Identify which cell holds the provided text, then report its (X, Y) central coordinate. 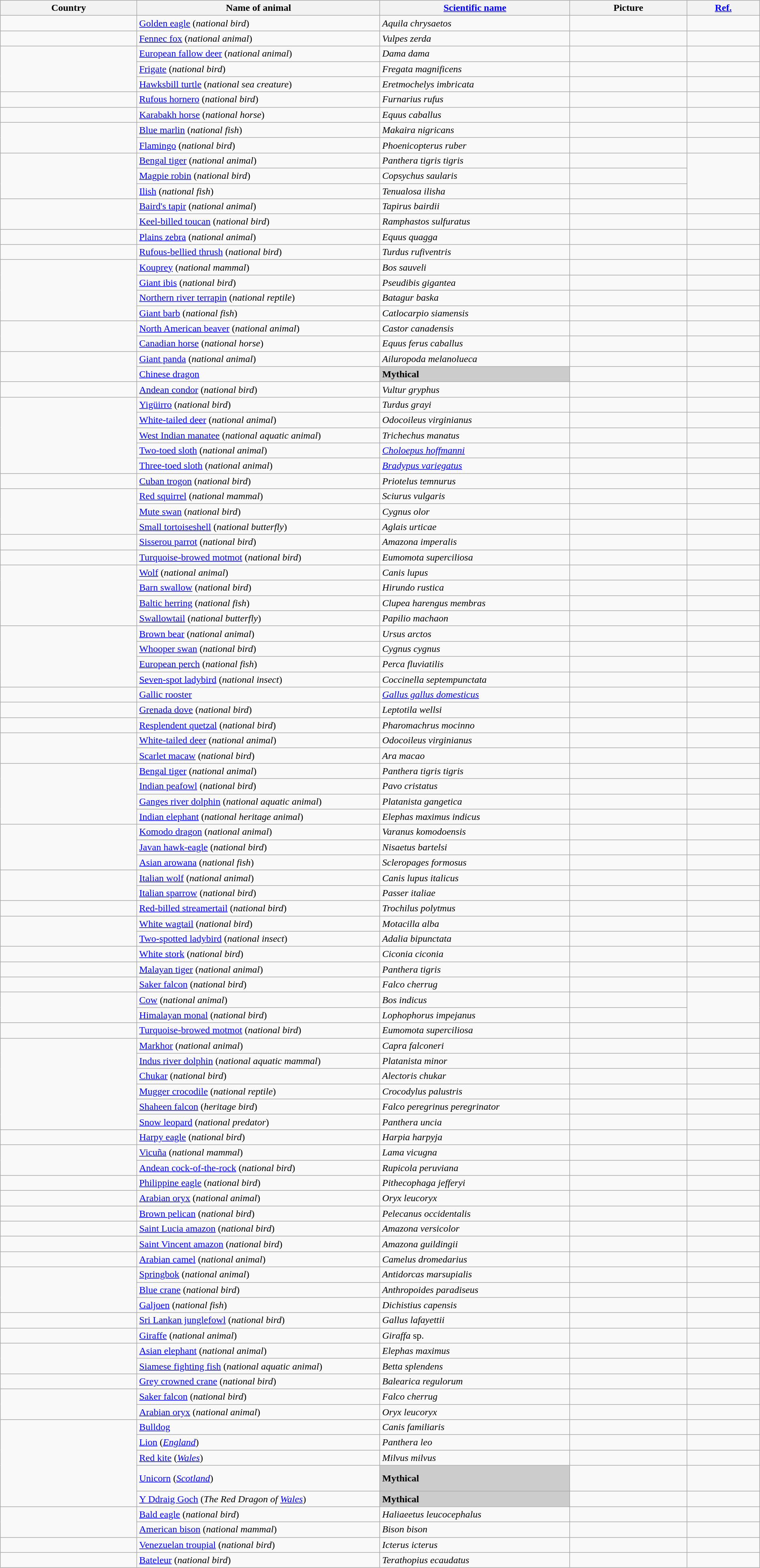
Indian elephant (national heritage animal) (259, 817)
Giant panda (national animal) (259, 359)
Kouprey (national mammal) (259, 267)
Scientific name (475, 8)
Name of animal (259, 8)
Anthropoides paradiseus (475, 1290)
Small tortoiseshell (national butterfly) (259, 527)
Furnarius rufus (475, 99)
Sisserou parrot (national bird) (259, 542)
Italian wolf (national animal) (259, 878)
Gallus lafayettii (475, 1320)
Magpie robin (national bird) (259, 176)
Sciurus vulgaris (475, 496)
Aglais urticae (475, 527)
Makaira nigricans (475, 130)
Arabian camel (national animal) (259, 1259)
Grenada dove (national bird) (259, 710)
Adalia bipunctata (475, 939)
White stork (national bird) (259, 954)
Mugger crocodile (national reptile) (259, 1091)
Ref. (724, 8)
Brown pelican (national bird) (259, 1214)
Bos sauveli (475, 267)
Ilish (national fish) (259, 191)
Two-spotted ladybird (national insect) (259, 939)
Phoenicopterus ruber (475, 145)
Indian peafowl (national bird) (259, 786)
Pseudibis gigantea (475, 283)
West Indian manatee (national aquatic animal) (259, 435)
Saint Vincent amazon (national bird) (259, 1244)
Harpia harpyja (475, 1137)
Cuban trogon (national bird) (259, 481)
Varanus komodoensis (475, 832)
Chukar (national bird) (259, 1076)
Equus caballus (475, 115)
Pelecanus occidentalis (475, 1214)
Giant barb (national fish) (259, 313)
Aquila chrysaetos (475, 23)
Equus ferus caballus (475, 344)
Pharomachrus mocinno (475, 725)
Priotelus temnurus (475, 481)
Ganges river dolphin (national aquatic animal) (259, 801)
Gallus gallus domesticus (475, 695)
Bradypus variegatus (475, 466)
Dichistius capensis (475, 1305)
Baird's tapir (national animal) (259, 206)
Panthera uncia (475, 1122)
Gallic rooster (259, 695)
Snow leopard (national predator) (259, 1122)
Bulldog (259, 1427)
Red-billed streamertail (national bird) (259, 908)
Bald eagle (national bird) (259, 1514)
Asian arowana (national fish) (259, 862)
Blue marlin (national fish) (259, 130)
Lama vicugna (475, 1152)
Turdus grayi (475, 405)
Capra falconeri (475, 1046)
Red kite (Wales) (259, 1458)
American bison (national mammal) (259, 1530)
Canis lupus (475, 573)
Cygnus cygnus (475, 649)
Andean condor (national bird) (259, 389)
Philippine eagle (national bird) (259, 1183)
Fregata magnificens (475, 69)
Baltic herring (national fish) (259, 603)
Scleropages formosus (475, 862)
Rupicola peruviana (475, 1168)
Equus quagga (475, 237)
Northern river terrapin (national reptile) (259, 298)
Panthera leo (475, 1443)
Clupea harengus membras (475, 603)
White wagtail (national bird) (259, 923)
Indus river dolphin (national aquatic mammal) (259, 1061)
Tenualosa ilisha (475, 191)
Shaheen falcon (heritage bird) (259, 1107)
European perch (national fish) (259, 664)
Picture (629, 8)
Amazona guildingii (475, 1244)
European fallow deer (national animal) (259, 54)
Platanista minor (475, 1061)
Amazona imperalis (475, 542)
Seven-spot ladybird (national insect) (259, 680)
Andean cock-of-the-rock (national bird) (259, 1168)
Himalayan monal (national bird) (259, 1015)
Elephas maximus (475, 1351)
Blue crane (national bird) (259, 1290)
Rufous hornero (national bird) (259, 99)
Canadian horse (national horse) (259, 344)
Terathopius ecaudatus (475, 1560)
Eretmochelys imbricata (475, 84)
Ailuropoda melanolueca (475, 359)
Ursus arctos (475, 633)
Cow (national animal) (259, 1000)
Haliaeetus leucocephalus (475, 1514)
Hawksbill turtle (national sea creature) (259, 84)
Canis familiaris (475, 1427)
Milvus milvus (475, 1458)
Malayan tiger (national animal) (259, 969)
Trichechus manatus (475, 435)
Nisaetus bartelsi (475, 847)
Whooper swan (national bird) (259, 649)
Castor canadensis (475, 328)
Giraffa sp. (475, 1335)
Elephas maximus indicus (475, 817)
Ara macao (475, 756)
Y Ddraig Goch (The Red Dragon of Wales) (259, 1499)
Scarlet macaw (national bird) (259, 756)
Betta splendens (475, 1366)
Saint Lucia amazon (national bird) (259, 1229)
Karabakh horse (national horse) (259, 115)
Canis lupus italicus (475, 878)
Pavo cristatus (475, 786)
Dama dama (475, 54)
Vicuña (national mammal) (259, 1152)
Harpy eagle (national bird) (259, 1137)
Vultur gryphus (475, 389)
Coccinella septempunctata (475, 680)
Giraffe (national animal) (259, 1335)
Perca fluviatilis (475, 664)
Ramphastos sulfuratus (475, 222)
Asian elephant (national animal) (259, 1351)
Antidorcas marsupialis (475, 1275)
Unicorn (Scotland) (259, 1479)
Markhor (national animal) (259, 1046)
Motacilla alba (475, 923)
Catlocarpio siamensis (475, 313)
Country (69, 8)
Plains zebra (national animal) (259, 237)
Wolf (national animal) (259, 573)
Papilio machaon (475, 618)
Ciconia ciconia (475, 954)
Komodo dragon (national animal) (259, 832)
Platanista gangetica (475, 801)
Turdus rufiventris (475, 252)
Yigüirro (national bird) (259, 405)
Panthera tigris (475, 969)
Frigate (national bird) (259, 69)
Lophophorus impejanus (475, 1015)
Flamingo (national bird) (259, 145)
Bison bison (475, 1530)
Barn swallow (national bird) (259, 588)
Icterus icterus (475, 1545)
Pithecophaga jefferyi (475, 1183)
Brown bear (national animal) (259, 633)
Bateleur (national bird) (259, 1560)
Tapirus bairdii (475, 206)
Red squirrel (national mammal) (259, 496)
Chinese dragon (259, 374)
Golden eagle (national bird) (259, 23)
Bos indicus (475, 1000)
Springbok (national animal) (259, 1275)
Javan hawk-eagle (national bird) (259, 847)
Three-toed sloth (national animal) (259, 466)
Crocodylus palustris (475, 1091)
Resplendent quetzal (national bird) (259, 725)
Venezuelan troupial (national bird) (259, 1545)
Rufous-bellied thrush (national bird) (259, 252)
Swallowtail (national butterfly) (259, 618)
Mute swan (national bird) (259, 512)
Lion (England) (259, 1443)
Galjoen (national fish) (259, 1305)
Fennec fox (national animal) (259, 38)
Keel-billed toucan (national bird) (259, 222)
Siamese fighting fish (national aquatic animal) (259, 1366)
Vulpes zerda (475, 38)
Choloepus hoffmanni (475, 451)
Sri Lankan junglefowl (national bird) (259, 1320)
Camelus dromedarius (475, 1259)
Amazona versicolor (475, 1229)
Two-toed sloth (national animal) (259, 451)
Italian sparrow (national bird) (259, 893)
Cygnus olor (475, 512)
Balearica regulorum (475, 1381)
North American beaver (national animal) (259, 328)
Hirundo rustica (475, 588)
Grey crowned crane (national bird) (259, 1381)
Falco peregrinus peregrinator (475, 1107)
Passer italiae (475, 893)
Alectoris chukar (475, 1076)
Trochilus polytmus (475, 908)
Copsychus saularis (475, 176)
Leptotila wellsi (475, 710)
Batagur baska (475, 298)
Giant ibis (national bird) (259, 283)
